Provide the [x, y] coordinate of the cell's center where the given text is located.  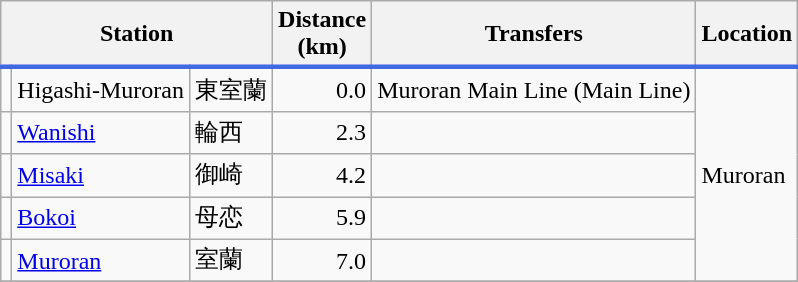
Bokoi [101, 218]
母恋 [232, 218]
東室蘭 [232, 89]
0.0 [322, 89]
室蘭 [232, 260]
2.3 [322, 132]
Muroran Main Line (Main Line) [534, 89]
Location [747, 34]
Higashi-Muroran [101, 89]
5.9 [322, 218]
Misaki [101, 176]
Transfers [534, 34]
4.2 [322, 176]
Station [137, 34]
輪西 [232, 132]
御崎 [232, 176]
7.0 [322, 260]
Wanishi [101, 132]
Distance(km) [322, 34]
